Detect which cell encompasses the target text, then output its [x, y] center coordinate. 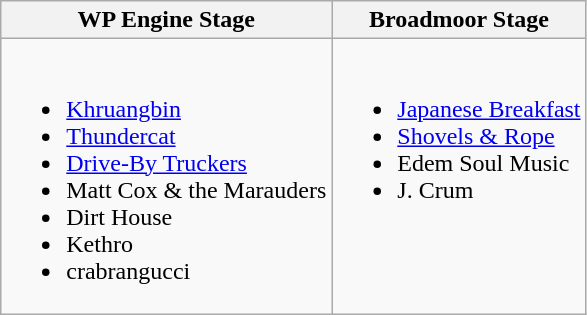
Japanese BreakfastShovels & RopeEdem Soul MusicJ. Crum [459, 176]
WP Engine Stage [166, 20]
Broadmoor Stage [459, 20]
KhruangbinThundercatDrive-By TruckersMatt Cox & the MaraudersDirt HouseKethrocrabrangucci [166, 176]
